Determine the [X, Y] coordinate at the center of the cell enclosing the given text.  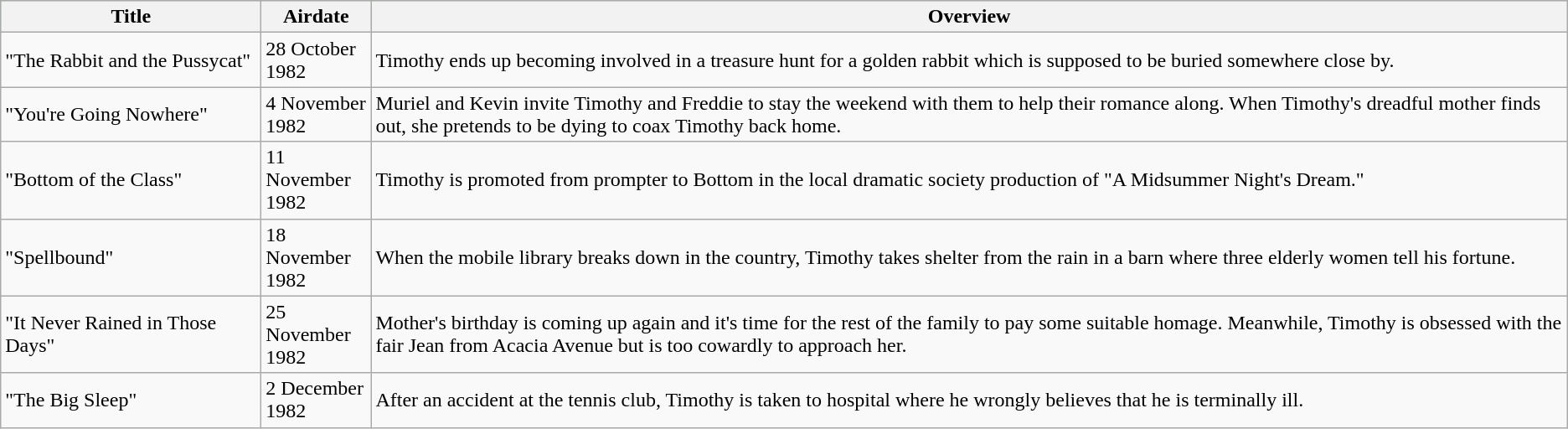
"You're Going Nowhere" [131, 114]
Airdate [317, 17]
Timothy ends up becoming involved in a treasure hunt for a golden rabbit which is supposed to be buried somewhere close by. [969, 60]
"It Never Rained in Those Days" [131, 334]
4 November 1982 [317, 114]
Overview [969, 17]
When the mobile library breaks down in the country, Timothy takes shelter from the rain in a barn where three elderly women tell his fortune. [969, 257]
2 December 1982 [317, 401]
Timothy is promoted from prompter to Bottom in the local dramatic society production of "A Midsummer Night's Dream." [969, 180]
18 November 1982 [317, 257]
28 October 1982 [317, 60]
25 November 1982 [317, 334]
"Spellbound" [131, 257]
11 November 1982 [317, 180]
"The Big Sleep" [131, 401]
"The Rabbit and the Pussycat" [131, 60]
Title [131, 17]
After an accident at the tennis club, Timothy is taken to hospital where he wrongly believes that he is terminally ill. [969, 401]
"Bottom of the Class" [131, 180]
